Extract the (X, Y) coordinate from the center of the cell holding the provided text.  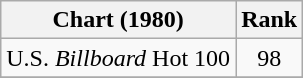
98 (270, 58)
Rank (270, 20)
U.S. Billboard Hot 100 (118, 58)
Chart (1980) (118, 20)
